Scan for the cell matching the given text and deliver its [X, Y] coordinate at center. 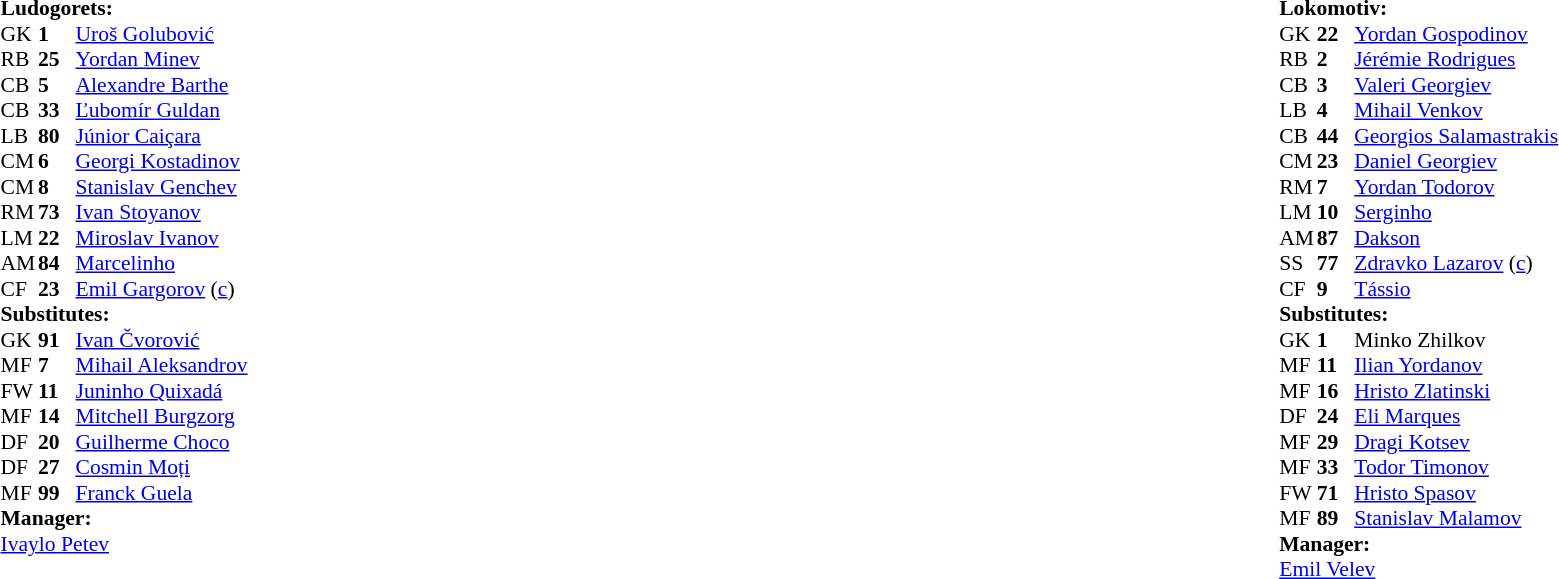
Stanislav Genchev [162, 187]
Juninho Quixadá [162, 391]
SS [1298, 263]
Stanislav Malamov [1456, 519]
Todor Timonov [1456, 467]
10 [1336, 213]
87 [1336, 238]
Uroš Golubović [162, 34]
8 [57, 187]
Dakson [1456, 238]
Miroslav Ivanov [162, 238]
Yordan Todorov [1456, 187]
4 [1336, 111]
99 [57, 493]
Georgi Kostadinov [162, 161]
6 [57, 161]
Eli Marques [1456, 417]
9 [1336, 289]
Cosmin Moți [162, 467]
5 [57, 85]
Ivan Stoyanov [162, 213]
73 [57, 213]
27 [57, 467]
Mitchell Burgzorg [162, 417]
Hristo Zlatinski [1456, 391]
29 [1336, 442]
Yordan Minev [162, 59]
3 [1336, 85]
Daniel Georgiev [1456, 161]
Franck Guela [162, 493]
20 [57, 442]
Guilherme Choco [162, 442]
Ľubomír Guldan [162, 111]
Tássio [1456, 289]
Marcelinho [162, 263]
16 [1336, 391]
Ivaylo Petev [124, 544]
Emil Gargorov (c) [162, 289]
77 [1336, 263]
Hristo Spasov [1456, 493]
Mihail Venkov [1456, 111]
71 [1336, 493]
Valeri Georgiev [1456, 85]
25 [57, 59]
Ilian Yordanov [1456, 365]
Alexandre Barthe [162, 85]
14 [57, 417]
Zdravko Lazarov (c) [1456, 263]
Georgios Salamastrakis [1456, 136]
44 [1336, 136]
Minko Zhilkov [1456, 340]
24 [1336, 417]
84 [57, 263]
Júnior Caiçara [162, 136]
Jérémie Rodrigues [1456, 59]
91 [57, 340]
Ivan Čvorović [162, 340]
Mihail Aleksandrov [162, 365]
Yordan Gospodinov [1456, 34]
Dragi Kotsev [1456, 442]
80 [57, 136]
Serginho [1456, 213]
2 [1336, 59]
89 [1336, 519]
